Search for the cell housing the specified text and yield its (x, y) center coordinate. 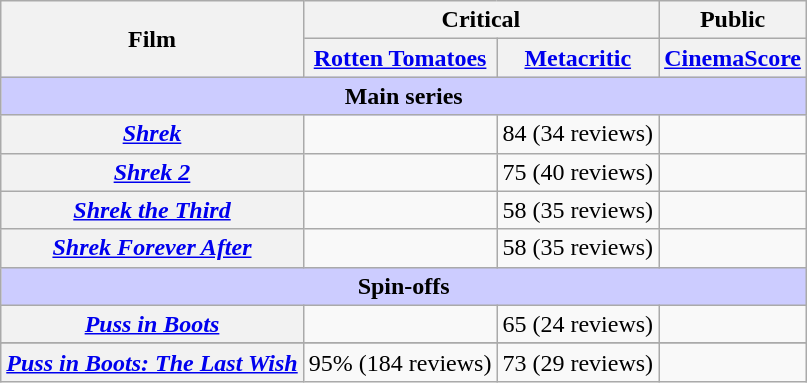
Shrek Forever After (152, 248)
65 (24 reviews) (578, 324)
Shrek 2 (152, 172)
Puss in Boots: The Last Wish (152, 362)
Public (733, 20)
CinemaScore (733, 58)
75 (40 reviews) (578, 172)
Critical (480, 20)
84 (34 reviews) (578, 134)
Puss in Boots (152, 324)
Metacritic (578, 58)
73 (29 reviews) (578, 362)
Rotten Tomatoes (400, 58)
Spin-offs (404, 286)
Shrek the Third (152, 210)
95% (184 reviews) (400, 362)
Film (152, 39)
Shrek (152, 134)
Main series (404, 96)
